Output the (X, Y) coordinate of the center of the cell containing the given text.  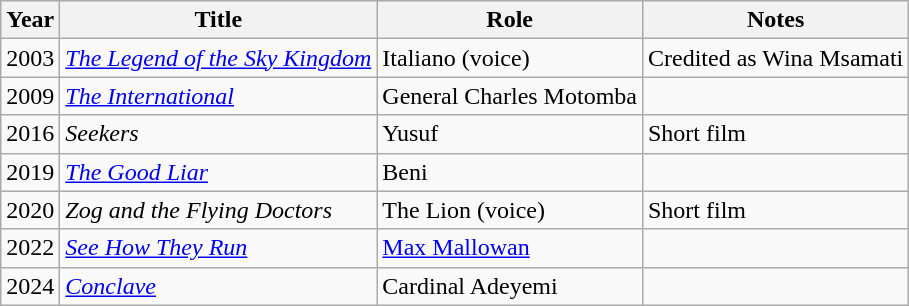
Seekers (218, 134)
Year (30, 20)
General Charles Motomba (510, 96)
2024 (30, 286)
2020 (30, 210)
Cardinal Adeyemi (510, 286)
2003 (30, 58)
Credited as Wina Msamati (775, 58)
The Legend of the Sky Kingdom (218, 58)
The International (218, 96)
See How They Run (218, 248)
Role (510, 20)
The Good Liar (218, 172)
Beni (510, 172)
Title (218, 20)
The Lion (voice) (510, 210)
Conclave (218, 286)
Notes (775, 20)
2019 (30, 172)
Italiano (voice) (510, 58)
Zog and the Flying Doctors (218, 210)
2016 (30, 134)
Yusuf (510, 134)
2009 (30, 96)
Max Mallowan (510, 248)
2022 (30, 248)
